Scan for the cell matching the given text and deliver its (x, y) coordinate at center. 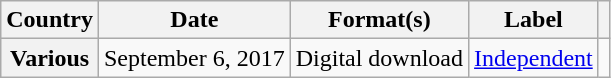
Label (534, 20)
Format(s) (379, 20)
Various (50, 58)
Country (50, 20)
September 6, 2017 (194, 58)
Digital download (379, 58)
Date (194, 20)
Independent (534, 58)
